Locate the cell with the specified text and output its (X, Y) center coordinate. 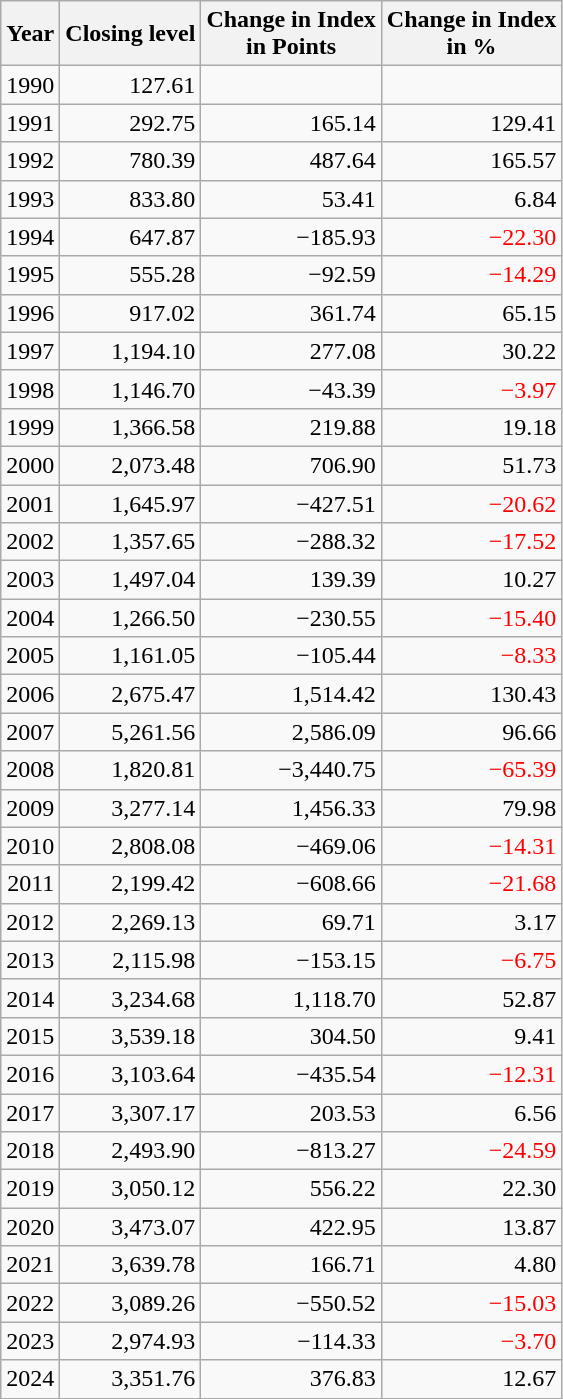
129.41 (471, 123)
2001 (30, 503)
−550.52 (291, 1303)
−15.40 (471, 618)
1996 (30, 313)
30.22 (471, 351)
2,199.42 (130, 884)
12.67 (471, 1379)
1,820.81 (130, 770)
−65.39 (471, 770)
1990 (30, 85)
2018 (30, 1151)
−230.55 (291, 618)
1,266.50 (130, 618)
3,234.68 (130, 998)
165.57 (471, 161)
2,808.08 (130, 846)
1999 (30, 427)
51.73 (471, 465)
127.61 (130, 85)
139.39 (291, 580)
Change in Indexin Points (291, 34)
555.28 (130, 275)
−3.70 (471, 1341)
−153.15 (291, 960)
53.41 (291, 199)
277.08 (291, 351)
2022 (30, 1303)
1,514.42 (291, 694)
2,974.93 (130, 1341)
−608.66 (291, 884)
−813.27 (291, 1151)
−427.51 (291, 503)
−20.62 (471, 503)
422.95 (291, 1227)
3,351.76 (130, 1379)
−92.59 (291, 275)
3,050.12 (130, 1189)
1991 (30, 123)
3,103.64 (130, 1074)
780.39 (130, 161)
2,269.13 (130, 922)
−6.75 (471, 960)
52.87 (471, 998)
2000 (30, 465)
219.88 (291, 427)
556.22 (291, 1189)
487.64 (291, 161)
166.71 (291, 1265)
1,366.58 (130, 427)
2024 (30, 1379)
2006 (30, 694)
9.41 (471, 1036)
6.56 (471, 1113)
−21.68 (471, 884)
2005 (30, 656)
1994 (30, 237)
−17.52 (471, 542)
3,089.26 (130, 1303)
19.18 (471, 427)
Year (30, 34)
833.80 (130, 199)
2011 (30, 884)
22.30 (471, 1189)
−114.33 (291, 1341)
130.43 (471, 694)
6.84 (471, 199)
1,456.33 (291, 808)
69.71 (291, 922)
3,277.14 (130, 808)
5,261.56 (130, 732)
−8.33 (471, 656)
3,307.17 (130, 1113)
2007 (30, 732)
2019 (30, 1189)
2002 (30, 542)
2012 (30, 922)
1,645.97 (130, 503)
2003 (30, 580)
2004 (30, 618)
2013 (30, 960)
2009 (30, 808)
1,146.70 (130, 389)
96.66 (471, 732)
2,073.48 (130, 465)
−43.39 (291, 389)
2015 (30, 1036)
−22.30 (471, 237)
2,115.98 (130, 960)
Closing level (130, 34)
2,675.47 (130, 694)
361.74 (291, 313)
1,161.05 (130, 656)
1,118.70 (291, 998)
−3.97 (471, 389)
2021 (30, 1265)
2,586.09 (291, 732)
10.27 (471, 580)
−12.31 (471, 1074)
917.02 (130, 313)
2017 (30, 1113)
1998 (30, 389)
−185.93 (291, 237)
2020 (30, 1227)
−288.32 (291, 542)
203.53 (291, 1113)
2023 (30, 1341)
2010 (30, 846)
1997 (30, 351)
2016 (30, 1074)
304.50 (291, 1036)
−469.06 (291, 846)
3,539.18 (130, 1036)
79.98 (471, 808)
2,493.90 (130, 1151)
165.14 (291, 123)
13.87 (471, 1227)
1,194.10 (130, 351)
1992 (30, 161)
3.17 (471, 922)
647.87 (130, 237)
1995 (30, 275)
1,357.65 (130, 542)
1993 (30, 199)
−24.59 (471, 1151)
Change in Indexin % (471, 34)
−14.29 (471, 275)
292.75 (130, 123)
2008 (30, 770)
4.80 (471, 1265)
−15.03 (471, 1303)
−3,440.75 (291, 770)
3,639.78 (130, 1265)
706.90 (291, 465)
376.83 (291, 1379)
2014 (30, 998)
−105.44 (291, 656)
3,473.07 (130, 1227)
1,497.04 (130, 580)
65.15 (471, 313)
−435.54 (291, 1074)
−14.31 (471, 846)
